Provide the (X, Y) coordinate of the cell's center where the given text is located.  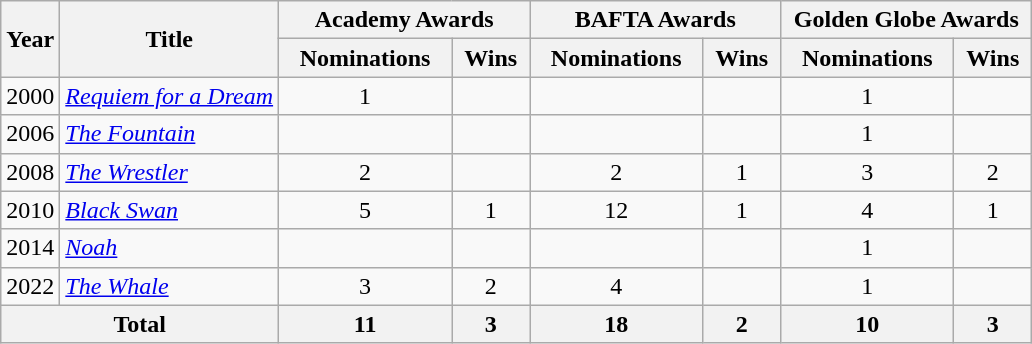
2000 (30, 96)
Black Swan (170, 210)
5 (366, 210)
Academy Awards (404, 20)
2006 (30, 134)
18 (616, 324)
Total (140, 324)
2022 (30, 286)
Noah (170, 248)
Golden Globe Awards (906, 20)
2010 (30, 210)
The Wrestler (170, 172)
The Whale (170, 286)
2014 (30, 248)
BAFTA Awards (656, 20)
12 (616, 210)
2008 (30, 172)
Requiem for a Dream (170, 96)
The Fountain (170, 134)
11 (366, 324)
Title (170, 39)
10 (868, 324)
Year (30, 39)
